Provide the [X, Y] coordinate of the cell's center where the given text is located.  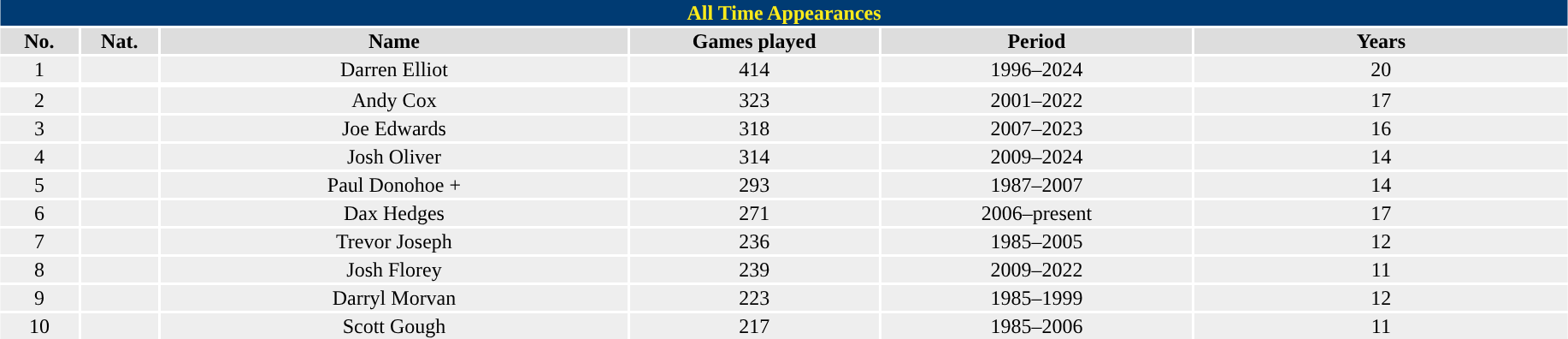
16 [1381, 128]
2009–2024 [1037, 157]
20 [1381, 69]
Games played [754, 41]
2009–2022 [1037, 270]
1985–2005 [1037, 241]
Trevor Joseph [394, 241]
All Time Appearances [783, 13]
Josh Oliver [394, 157]
Paul Donohoe + [394, 185]
271 [754, 213]
1996–2024 [1037, 69]
Years [1381, 41]
Period [1037, 41]
318 [754, 128]
Darren Elliot [394, 69]
1 [39, 69]
4 [39, 157]
7 [39, 241]
Dax Hedges [394, 213]
Andy Cox [394, 100]
3 [39, 128]
314 [754, 157]
414 [754, 69]
1985–1999 [1037, 298]
217 [754, 326]
2001–2022 [1037, 100]
236 [754, 241]
5 [39, 185]
2007–2023 [1037, 128]
1985–2006 [1037, 326]
10 [39, 326]
9 [39, 298]
239 [754, 270]
293 [754, 185]
323 [754, 100]
1987–2007 [1037, 185]
Scott Gough [394, 326]
2006–present [1037, 213]
No. [39, 41]
223 [754, 298]
Nat. [120, 41]
8 [39, 270]
Joe Edwards [394, 128]
Darryl Morvan [394, 298]
Josh Florey [394, 270]
6 [39, 213]
Name [394, 41]
2 [39, 100]
